Determine the (x, y) coordinate at the center of the cell enclosing the given text.  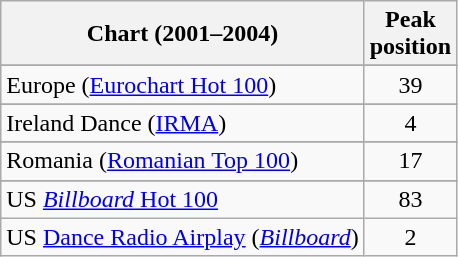
US Dance Radio Airplay (Billboard) (182, 237)
US Billboard Hot 100 (182, 199)
Ireland Dance (IRMA) (182, 123)
Europe (Eurochart Hot 100) (182, 85)
Chart (2001–2004) (182, 34)
Romania (Romanian Top 100) (182, 161)
17 (410, 161)
Peakposition (410, 34)
39 (410, 85)
83 (410, 199)
4 (410, 123)
2 (410, 237)
